Identify which cell holds the provided text, then report its [X, Y] central coordinate. 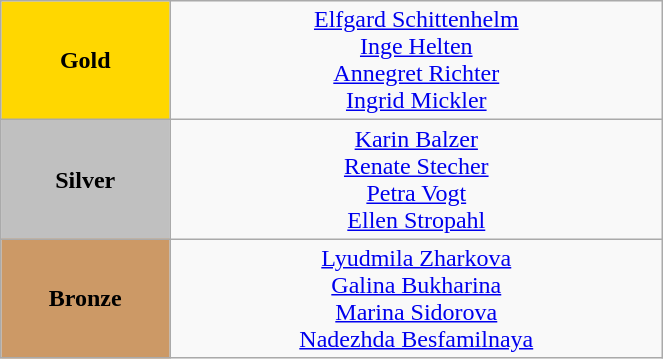
Bronze [86, 298]
Elfgard SchittenhelmInge HeltenAnnegret RichterIngrid Mickler [416, 60]
Gold [86, 60]
Karin BalzerRenate StecherPetra VogtEllen Stropahl [416, 180]
Silver [86, 180]
Lyudmila ZharkovaGalina BukharinaMarina SidorovaNadezhda Besfamilnaya [416, 298]
